Capture the cell that displays the provided text and extract its [x, y] central coordinate. 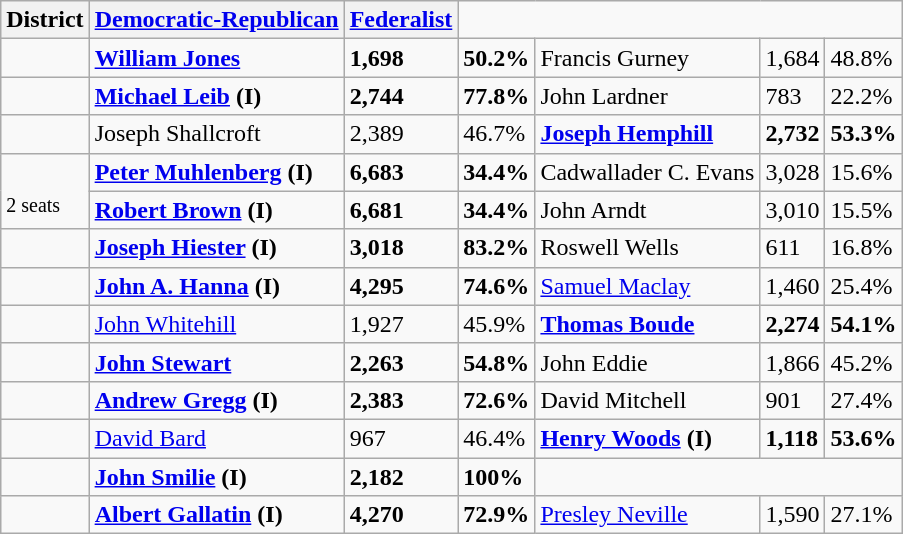
4,270 [401, 515]
27.4% [864, 400]
83.2% [496, 248]
1,118 [792, 438]
John Lardner [648, 96]
2,182 [401, 477]
16.8% [864, 248]
48.8% [864, 58]
46.7% [496, 134]
6,681 [401, 210]
Thomas Boude [648, 324]
3,028 [792, 172]
Roswell Wells [648, 248]
15.6% [864, 172]
1,866 [792, 362]
50.2% [496, 58]
53.3% [864, 134]
Henry Woods (I) [648, 438]
72.6% [496, 400]
David Bard [216, 438]
1,927 [401, 324]
Robert Brown (I) [216, 210]
4,295 [401, 286]
3,018 [401, 248]
2,383 [401, 400]
Democratic-Republican [216, 20]
William Jones [216, 58]
John Stewart [216, 362]
1,684 [792, 58]
967 [401, 438]
2,389 [401, 134]
John A. Hanna (I) [216, 286]
100% [496, 477]
45.2% [864, 362]
2,744 [401, 96]
54.1% [864, 324]
74.6% [496, 286]
John Eddie [648, 362]
Francis Gurney [648, 58]
2,263 [401, 362]
3,010 [792, 210]
Andrew Gregg (I) [216, 400]
15.5% [864, 210]
Michael Leib (I) [216, 96]
Albert Gallatin (I) [216, 515]
1,698 [401, 58]
611 [792, 248]
53.6% [864, 438]
John Whitehill [216, 324]
Cadwallader C. Evans [648, 172]
46.4% [496, 438]
783 [792, 96]
Joseph Shallcroft [216, 134]
District [45, 20]
22.2% [864, 96]
Peter Muhlenberg (I) [216, 172]
2,274 [792, 324]
54.8% [496, 362]
45.9% [496, 324]
25.4% [864, 286]
Joseph Hiester (I) [216, 248]
72.9% [496, 515]
77.8% [496, 96]
27.1% [864, 515]
Joseph Hemphill [648, 134]
Federalist [401, 20]
2,732 [792, 134]
Samuel Maclay [648, 286]
1,590 [792, 515]
6,683 [401, 172]
901 [792, 400]
David Mitchell [648, 400]
2 seats [45, 191]
Presley Neville [648, 515]
John Smilie (I) [216, 477]
John Arndt [648, 210]
1,460 [792, 286]
